Scan for the cell matching the given text and deliver its [X, Y] coordinate at center. 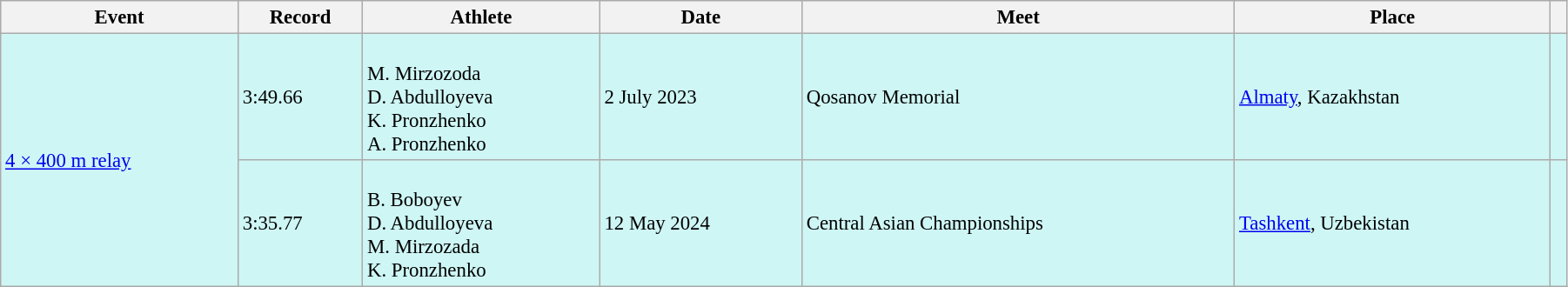
3:49.66 [299, 97]
2 July 2023 [700, 97]
Date [700, 17]
B. BoboyevD. AbdulloyevaM. MirzozadaK. Pronzhenko [481, 224]
Almaty, Kazakhstan [1392, 97]
Tashkent, Uzbekistan [1392, 224]
Qosanov Memorial [1018, 97]
Central Asian Championships [1018, 224]
Meet [1018, 17]
12 May 2024 [700, 224]
M. MirzozodaD. AbdulloyevaK. PronzhenkoA. Pronzhenko [481, 97]
3:35.77 [299, 224]
Place [1392, 17]
Athlete [481, 17]
4 × 400 m relay [120, 160]
Record [299, 17]
Event [120, 17]
